Scan for the cell matching the given text and deliver its [x, y] coordinate at center. 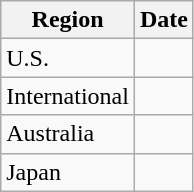
Australia [68, 134]
U.S. [68, 58]
Region [68, 20]
Japan [68, 172]
International [68, 96]
Date [164, 20]
